Output the (x, y) coordinate of the center of the cell containing the given text.  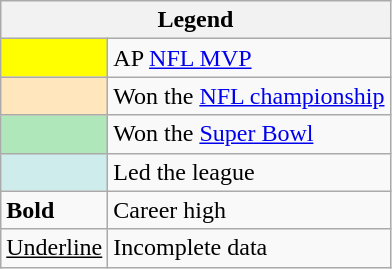
Career high (249, 210)
Legend (196, 20)
Incomplete data (249, 248)
Underline (54, 248)
AP NFL MVP (249, 58)
Won the NFL championship (249, 96)
Led the league (249, 172)
Won the Super Bowl (249, 134)
Bold (54, 210)
